For the text-containing cell, return its midpoint in [X, Y] coordinate format. 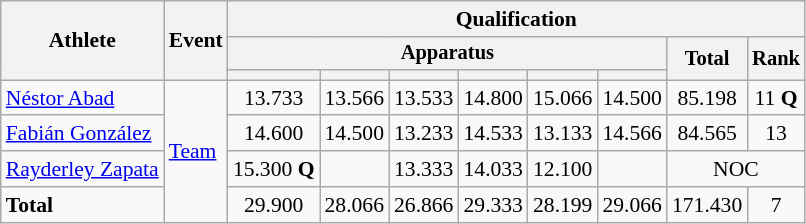
13.733 [274, 98]
29.900 [274, 205]
12.100 [562, 169]
29.066 [632, 205]
13.233 [424, 134]
13.133 [562, 134]
Qualification [516, 19]
Rank [776, 58]
29.333 [492, 205]
Fabián González [82, 134]
28.199 [562, 205]
85.198 [707, 98]
13 [776, 134]
Rayderley Zapata [82, 169]
84.565 [707, 134]
14.566 [632, 134]
11 Q [776, 98]
NOC [736, 169]
13.566 [354, 98]
13.533 [424, 98]
14.800 [492, 98]
15.300 Q [274, 169]
14.033 [492, 169]
7 [776, 205]
26.866 [424, 205]
Athlete [82, 40]
15.066 [562, 98]
14.600 [274, 134]
171.430 [707, 205]
13.333 [424, 169]
28.066 [354, 205]
Event [196, 40]
Team [196, 151]
Apparatus [448, 54]
Néstor Abad [82, 98]
14.533 [492, 134]
